Extract the [x, y] coordinate from the center of the cell holding the provided text.  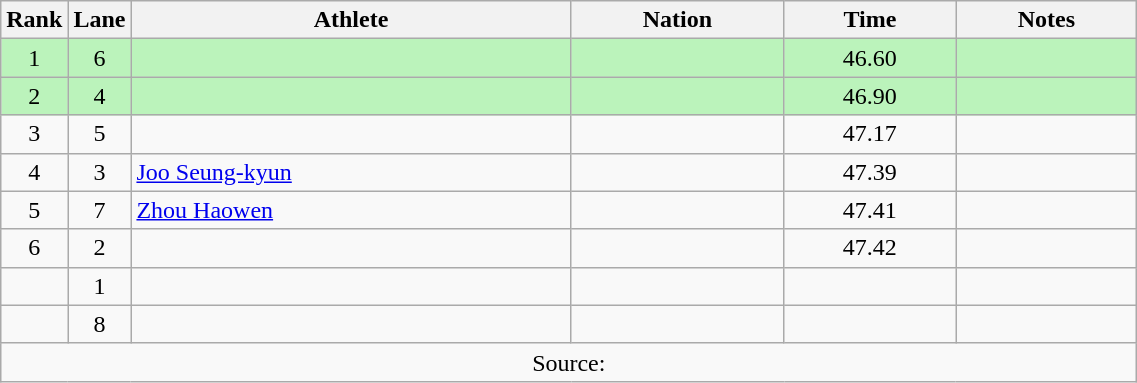
Athlete [351, 20]
Zhou Haowen [351, 210]
Nation [678, 20]
Lane [100, 20]
46.90 [870, 96]
Joo Seung-kyun [351, 172]
8 [100, 324]
46.60 [870, 58]
Notes [1046, 20]
47.41 [870, 210]
Rank [34, 20]
47.39 [870, 172]
47.17 [870, 134]
Source: [569, 362]
Time [870, 20]
7 [100, 210]
47.42 [870, 248]
